For the text-containing cell, return its midpoint in (X, Y) coordinate format. 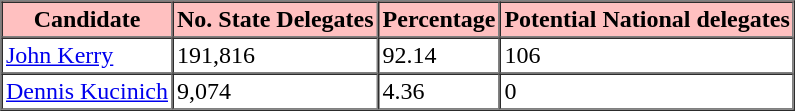
Dennis Kucinich (88, 92)
No. State Delegates (275, 20)
Potential National delegates (647, 20)
92.14 (439, 56)
0 (647, 92)
Percentage (439, 20)
9,074 (275, 92)
4.36 (439, 92)
Candidate (88, 20)
John Kerry (88, 56)
106 (647, 56)
191,816 (275, 56)
